Locate the cell with the specified text and output its [x, y] center coordinate. 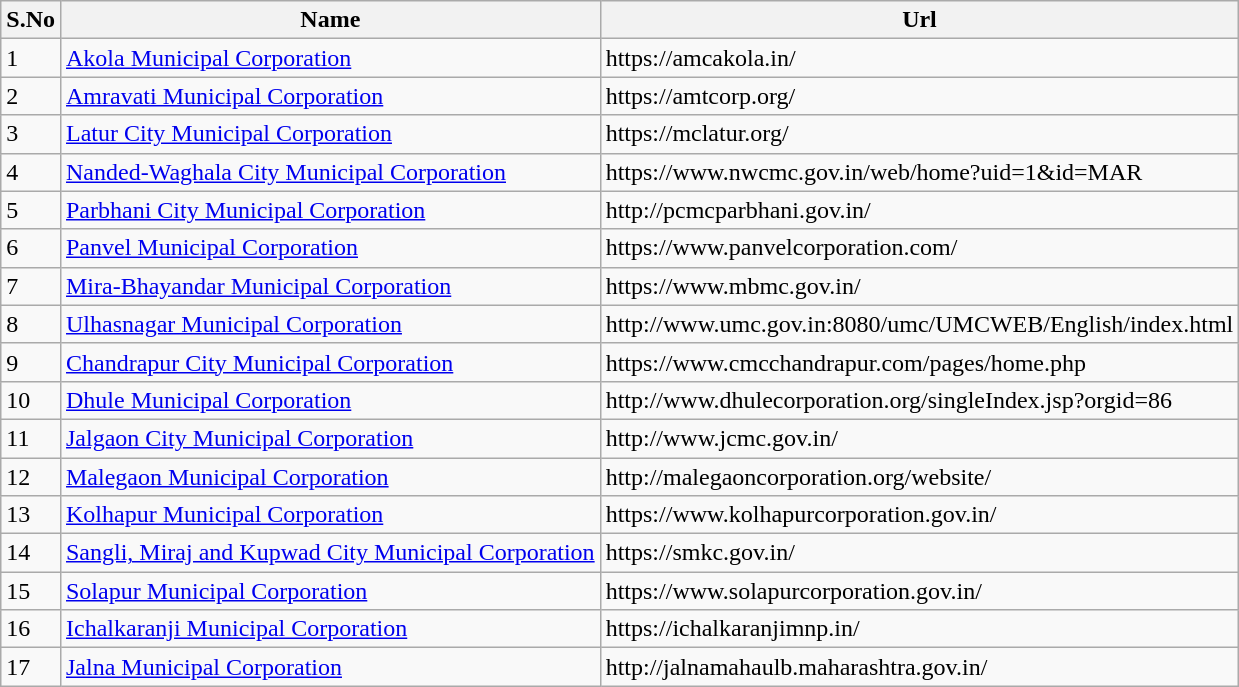
Amravati Municipal Corporation [330, 96]
11 [31, 438]
Panvel Municipal Corporation [330, 248]
https://www.kolhapurcorporation.gov.in/ [920, 515]
http://www.dhulecorporation.org/singleIndex.jsp?orgid=86 [920, 400]
5 [31, 210]
https://www.nwcmc.gov.in/web/home?uid=1&id=MAR [920, 172]
Mira-Bhayandar Municipal Corporation [330, 286]
7 [31, 286]
Parbhani City Municipal Corporation [330, 210]
Url [920, 20]
Ichalkaranji Municipal Corporation [330, 629]
https://www.cmcchandrapur.com/pages/home.php [920, 362]
Dhule Municipal Corporation [330, 400]
3 [31, 134]
https://www.panvelcorporation.com/ [920, 248]
https://smkc.gov.in/ [920, 553]
15 [31, 591]
13 [31, 515]
9 [31, 362]
https://amtcorp.org/ [920, 96]
Jalgaon City Municipal Corporation [330, 438]
S.No [31, 20]
4 [31, 172]
10 [31, 400]
https://ichalkaranjimnp.in/ [920, 629]
14 [31, 553]
Name [330, 20]
http://jalnamahaulb.maharashtra.gov.in/ [920, 667]
2 [31, 96]
http://www.umc.gov.in:8080/umc/UMCWEB/English/index.html [920, 324]
http://malegaoncorporation.org/website/ [920, 477]
Latur City Municipal Corporation [330, 134]
8 [31, 324]
16 [31, 629]
http://www.jcmc.gov.in/ [920, 438]
Kolhapur Municipal Corporation [330, 515]
Solapur Municipal Corporation [330, 591]
6 [31, 248]
Ulhasnagar Municipal Corporation [330, 324]
http://pcmcparbhani.gov.in/ [920, 210]
1 [31, 58]
Nanded-Waghala City Municipal Corporation [330, 172]
Sangli, Miraj and Kupwad City Municipal Corporation [330, 553]
Akola Municipal Corporation [330, 58]
https://www.solapurcorporation.gov.in/ [920, 591]
17 [31, 667]
12 [31, 477]
https://mclatur.org/ [920, 134]
https://amcakola.in/ [920, 58]
Jalna Municipal Corporation [330, 667]
Chandrapur City Municipal Corporation [330, 362]
Malegaon Municipal Corporation [330, 477]
https://www.mbmc.gov.in/ [920, 286]
